Identify which cell holds the provided text, then report its [X, Y] central coordinate. 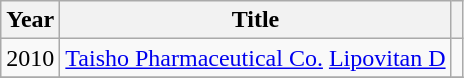
Title [256, 20]
Year [30, 20]
Taisho Pharmaceutical Co. Lipovitan D [256, 58]
2010 [30, 58]
